Scan for the cell matching the given text and deliver its [X, Y] coordinate at center. 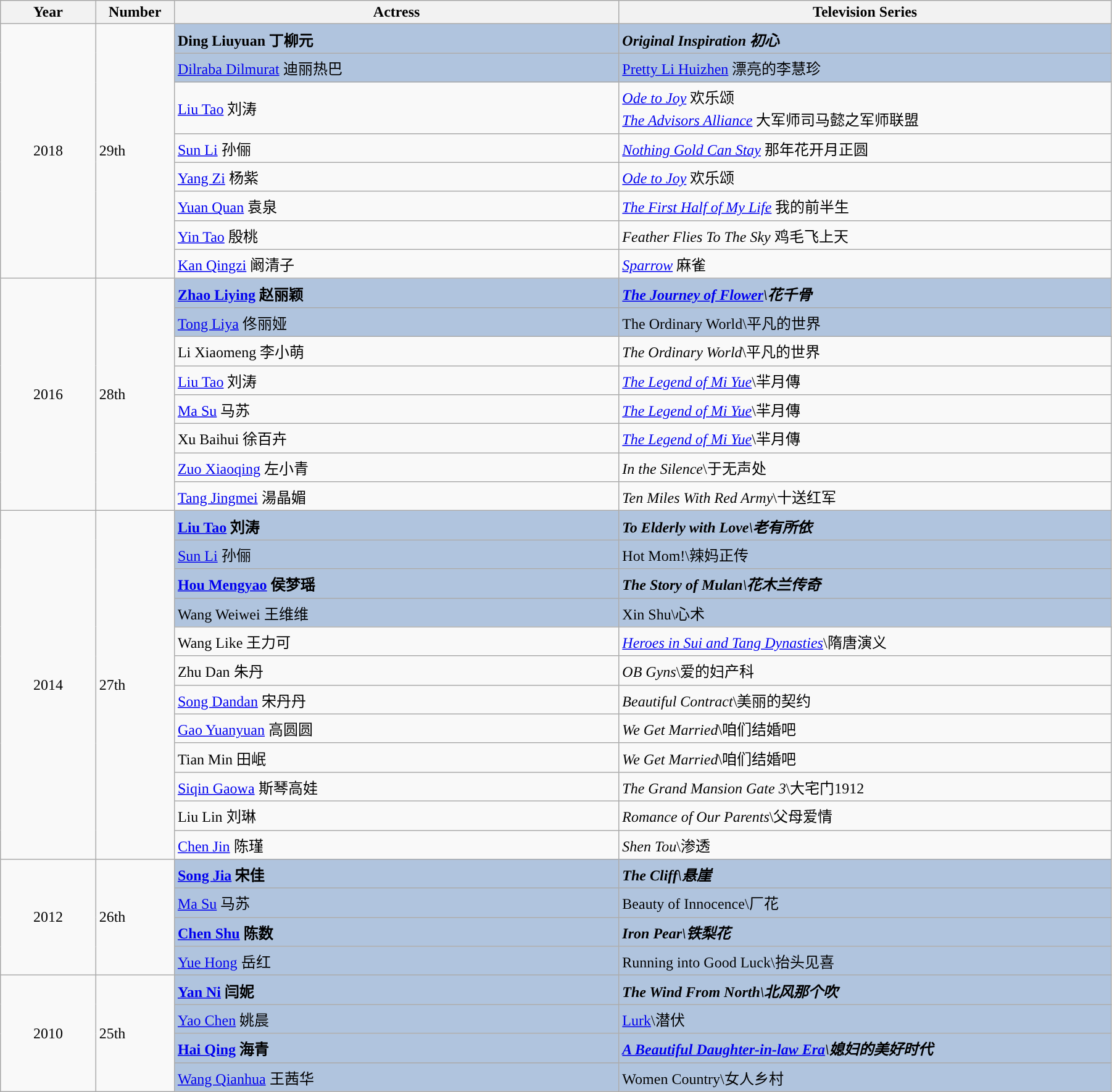
Romance of Our Parents\父母爱情 [865, 816]
Ode to Joy 欢乐颂 [865, 176]
2016 [48, 394]
29th [135, 151]
Feather Flies To The Sky 鸡毛飞上天 [865, 234]
A Beautiful Daughter-in-law Era\媳妇的美好时代 [865, 1048]
Song Jia 宋佳 [396, 874]
Tong Liya 佟丽娅 [396, 322]
Liu Lin 刘琳 [396, 816]
Wang Qianhua 王茜华 [396, 1077]
OB Gyns\爱的妇产科 [865, 670]
Zuo Xiaoqing 左小青 [396, 468]
Yuan Quan 袁泉 [396, 206]
Sparrow 麻雀 [865, 264]
The Story of Mulan\花木兰传奇 [865, 584]
Zhu Dan 朱丹 [396, 670]
28th [135, 394]
Yue Hong 岳红 [396, 961]
Yan Ni 闫妮 [396, 990]
Heroes in Sui and Tang Dynasties\隋唐演义 [865, 642]
Chen Shu 陈数 [396, 932]
The Cliff\悬崖 [865, 874]
Iron Pear\铁梨花 [865, 932]
Dilraba Dilmurat 迪丽热巴 [396, 68]
26th [135, 917]
2018 [48, 151]
25th [135, 1033]
Pretty Li Huizhen 漂亮的李慧珍 [865, 68]
The Wind From North\北风那个吹 [865, 990]
Yin Tao 殷桃 [396, 234]
Hai Qing 海青 [396, 1048]
Ten Miles With Red Army\十送红军 [865, 496]
Tian Min 田岷 [396, 758]
Television Series [865, 12]
Women Country\女人乡村 [865, 1077]
2014 [48, 685]
The Journey of Flower\花千骨 [865, 292]
Song Dandan 宋丹丹 [396, 700]
Year [48, 12]
The First Half of My Life 我的前半生 [865, 206]
Hot Mom!\辣妈正传 [865, 554]
Original Inspiration 初心 [865, 38]
Wang Weiwei 王维维 [396, 612]
Hou Mengyao 侯梦瑶 [396, 584]
Zhao Liying 赵丽颖 [396, 292]
In the Silence\于无声处 [865, 468]
Number [135, 12]
Li Xiaomeng 李小萌 [396, 350]
Siqin Gaowa 斯琴高娃 [396, 786]
To Elderly with Love\老有所依 [865, 526]
Lurk\潜伏 [865, 1019]
Gao Yuanyuan 高圆圆 [396, 728]
Tang Jingmei 湯晶媚 [396, 496]
Running into Good Luck\抬头见喜 [865, 961]
Shen Tou\渗透 [865, 845]
Nothing Gold Can Stay 那年花开月正圆 [865, 148]
Xin Shu\心术 [865, 612]
Kan Qingzi 阚清子 [396, 264]
Beautiful Contract\美丽的契约 [865, 700]
Beauty of Innocence\厂花 [865, 903]
2010 [48, 1033]
Chen Jin 陈瑾 [396, 845]
Wang Like 王力可 [396, 642]
Yang Zi 杨紫 [396, 176]
27th [135, 685]
Ode to Joy 欢乐颂The Advisors Alliance 大军师司马懿之军师联盟 [865, 107]
Ding Liuyuan 丁柳元 [396, 38]
Actress [396, 12]
2012 [48, 917]
Yao Chen 姚晨 [396, 1019]
The Grand Mansion Gate 3\大宅门1912 [865, 786]
Xu Baihui 徐百卉 [396, 438]
